From the cell containing the given text, extract its center point as [x, y] coordinate. 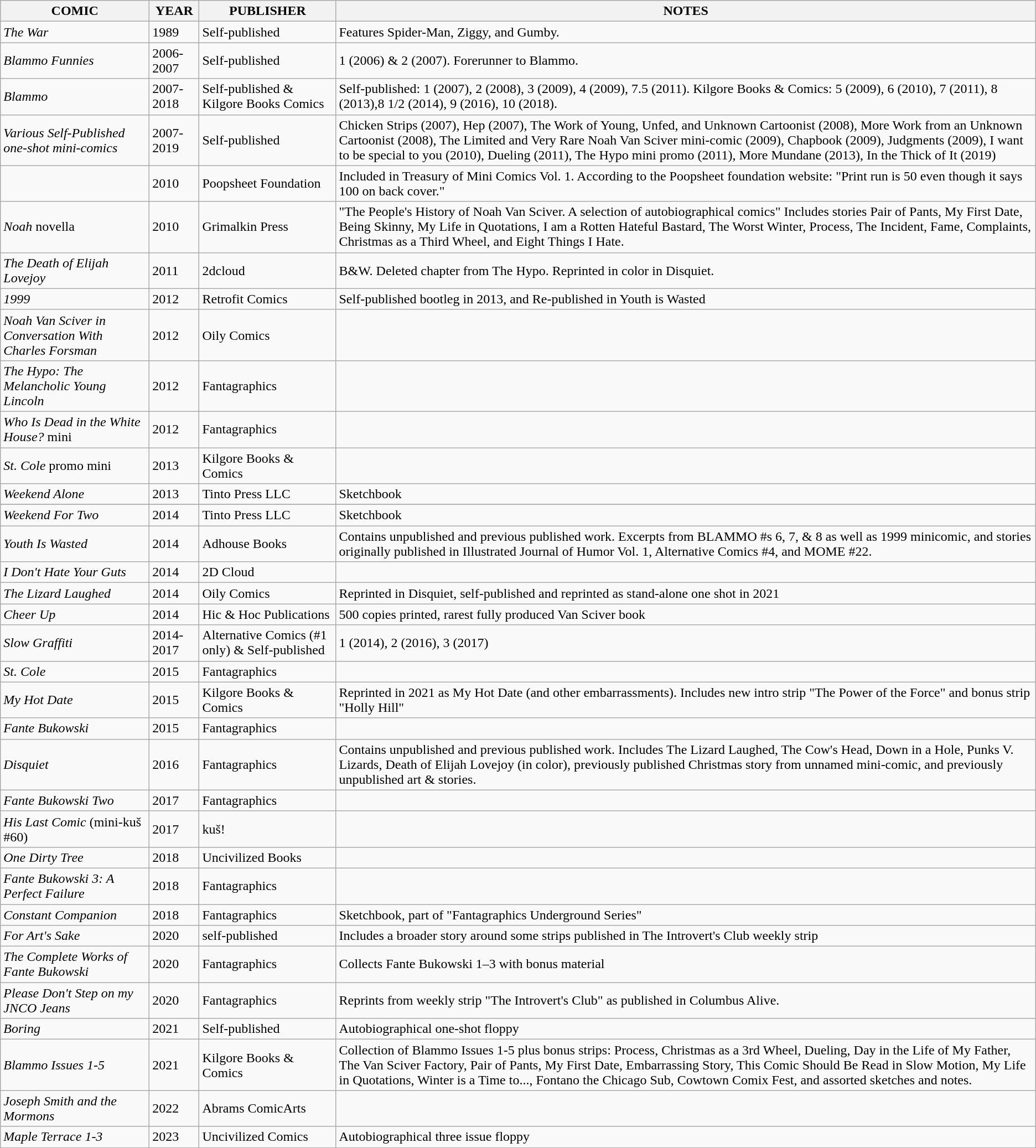
Noah Van Sciver in Conversation With Charles Forsman [75, 335]
Please Don't Step on my JNCO Jeans [75, 1001]
Autobiographical one-shot floppy [686, 1029]
The War [75, 32]
1989 [174, 32]
Weekend For Two [75, 515]
1999 [75, 299]
Joseph Smith and the Mormons [75, 1108]
2011 [174, 270]
2007-2019 [174, 140]
Maple Terrace 1-3 [75, 1137]
Fante Bukowski Two [75, 800]
Abrams ComicArts [268, 1108]
Alternative Comics (#1 only) & Self-published [268, 643]
2014-2017 [174, 643]
PUBLISHER [268, 11]
1 (2006) & 2 (2007). Forerunner to Blammo. [686, 61]
Uncivilized Books [268, 857]
Features Spider-Man, Ziggy, and Gumby. [686, 32]
Slow Graffiti [75, 643]
Constant Companion [75, 915]
My Hot Date [75, 700]
Blammo Issues 1-5 [75, 1065]
Fante Bukowski 3: A Perfect Failure [75, 886]
Who Is Dead in the White House? mini [75, 430]
self-published [268, 936]
The Death of Elijah Lovejoy [75, 270]
Includes a broader story around some strips published in The Introvert's Club weekly strip [686, 936]
Reprinted in Disquiet, self-published and reprinted as stand-alone one shot in 2021 [686, 593]
2D Cloud [268, 572]
2006-2007 [174, 61]
His Last Comic (mini-kuš #60) [75, 829]
The Lizard Laughed [75, 593]
Adhouse Books [268, 544]
Included in Treasury of Mini Comics Vol. 1. According to the Poopsheet foundation website: "Print run is 50 even though it says 100 on back cover." [686, 184]
2022 [174, 1108]
2dcloud [268, 270]
For Art's Sake [75, 936]
Blammo [75, 96]
500 copies printed, rarest fully produced Van Sciver book [686, 614]
St. Cole promo mini [75, 465]
2016 [174, 764]
Boring [75, 1029]
The Complete Works of Fante Bukowski [75, 964]
YEAR [174, 11]
Blammo Funnies [75, 61]
B&W. Deleted chapter from The Hypo. Reprinted in color in Disquiet. [686, 270]
I Don't Hate Your Guts [75, 572]
One Dirty Tree [75, 857]
COMIC [75, 11]
2023 [174, 1137]
Reprinted in 2021 as My Hot Date (and other embarrassments). Includes new intro strip "The Power of the Force" and bonus strip "Holly Hill" [686, 700]
Disquiet [75, 764]
St. Cole [75, 671]
Grimalkin Press [268, 227]
2007-2018 [174, 96]
The Hypo: The Melancholic Young Lincoln [75, 386]
Various Self-Published one-shot mini-comics [75, 140]
Retrofit Comics [268, 299]
Hic & Hoc Publications [268, 614]
Uncivilized Comics [268, 1137]
Cheer Up [75, 614]
Poopsheet Foundation [268, 184]
1 (2014), 2 (2016), 3 (2017) [686, 643]
Self-published bootleg in 2013, and Re-published in Youth is Wasted [686, 299]
Self-published & Kilgore Books Comics [268, 96]
Noah novella [75, 227]
Reprints from weekly strip "The Introvert's Club" as published in Columbus Alive. [686, 1001]
Weekend Alone [75, 494]
NOTES [686, 11]
Youth Is Wasted [75, 544]
Collects Fante Bukowski 1–3 with bonus material [686, 964]
Fante Bukowski [75, 728]
Sketchbook, part of "Fantagraphics Underground Series" [686, 915]
kuš! [268, 829]
Autobiographical three issue floppy [686, 1137]
